From the cell containing the given text, extract its center point as (X, Y) coordinate. 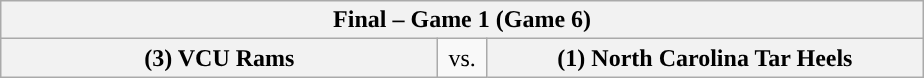
(3) VCU Rams (220, 58)
(1) North Carolina Tar Heels (704, 58)
Final – Game 1 (Game 6) (462, 20)
vs. (462, 58)
